Search for the cell housing the specified text and yield its [x, y] center coordinate. 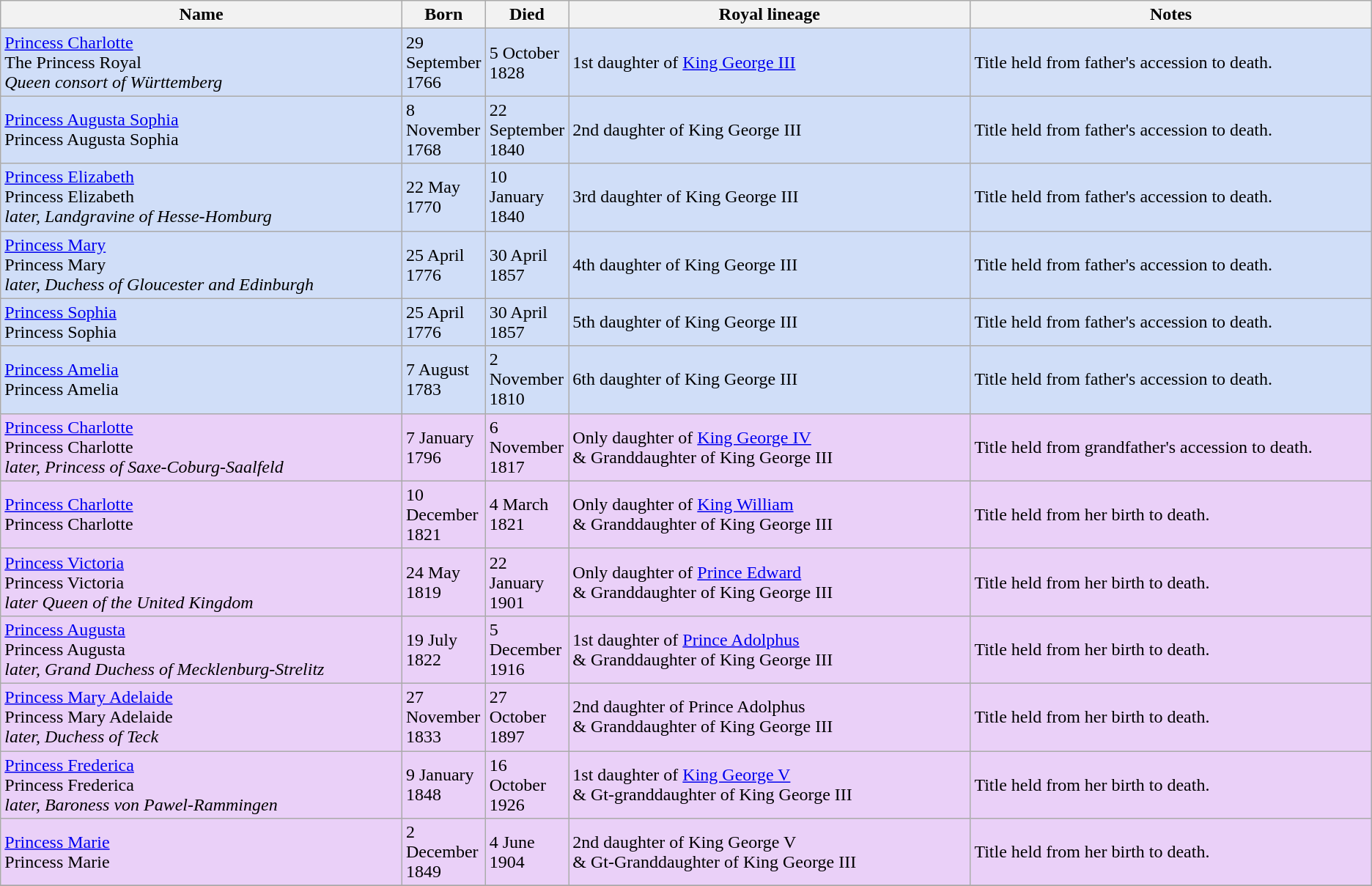
4 June 1904 [527, 852]
Title held from grandfather's accession to death. [1171, 447]
Born [443, 15]
16 October 1926 [527, 784]
1st daughter of King George V& Gt-granddaughter of King George III [770, 784]
2 December 1849 [443, 852]
Princess Amelia Princess Amelia [202, 380]
Princess Victoria Princess Victorialater Queen of the United Kingdom [202, 582]
8 November 1768 [443, 130]
Princess Charlotte The Princess Royal Queen consort of Württemberg [202, 62]
Princess Augusta Sophia Princess Augusta Sophia [202, 130]
2 November 1810 [527, 380]
Only daughter of Prince Edward& Granddaughter of King George III [770, 582]
4 March 1821 [527, 514]
4th daughter of King George III [770, 265]
Princess Elizabeth Princess Elizabeth later, Landgravine of Hesse-Homburg [202, 197]
Royal lineage [770, 15]
2nd daughter of King George III [770, 130]
Princess Charlotte Princess Charlottelater, Princess of Saxe-Coburg-Saalfeld [202, 447]
7 August 1783 [443, 380]
19 July 1822 [443, 649]
Princess Augusta Princess Augustalater, Grand Duchess of Mecklenburg-Strelitz [202, 649]
Princess Mary Princess Mary later, Duchess of Gloucester and Edinburgh [202, 265]
3rd daughter of King George III [770, 197]
24 May 1819 [443, 582]
5 October 1828 [527, 62]
6th daughter of King George III [770, 380]
Notes [1171, 15]
Princess Sophia Princess Sophia [202, 322]
22 January 1901 [527, 582]
Name [202, 15]
27 November 1833 [443, 717]
1st daughter of Prince Adolphus& Granddaughter of King George III [770, 649]
10 December 1821 [443, 514]
Princess Frederica Princess Fredericalater, Baroness von Pawel-Rammingen [202, 784]
27 October 1897 [527, 717]
2nd daughter of King George V& Gt-Granddaughter of King George III [770, 852]
6 November 1817 [527, 447]
7 January 1796 [443, 447]
22 September 1840 [527, 130]
Died [527, 15]
Princess Marie Princess Marie [202, 852]
9 January 1848 [443, 784]
Only daughter of King William& Granddaughter of King George III [770, 514]
1st daughter of King George III [770, 62]
22 May 1770 [443, 197]
2nd daughter of Prince Adolphus& Granddaughter of King George III [770, 717]
Princess Charlotte Princess Charlotte [202, 514]
10 January 1840 [527, 197]
5th daughter of King George III [770, 322]
29 September 1766 [443, 62]
Princess Mary Adelaide Princess Mary Adelaidelater, Duchess of Teck [202, 717]
5 December 1916 [527, 649]
Only daughter of King George IV& Granddaughter of King George III [770, 447]
